Identify which cell holds the provided text, then report its [x, y] central coordinate. 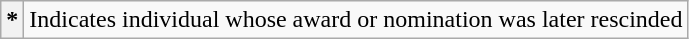
* [12, 20]
Indicates individual whose award or nomination was later rescinded [356, 20]
